Output the [X, Y] coordinate of the center of the cell containing the given text.  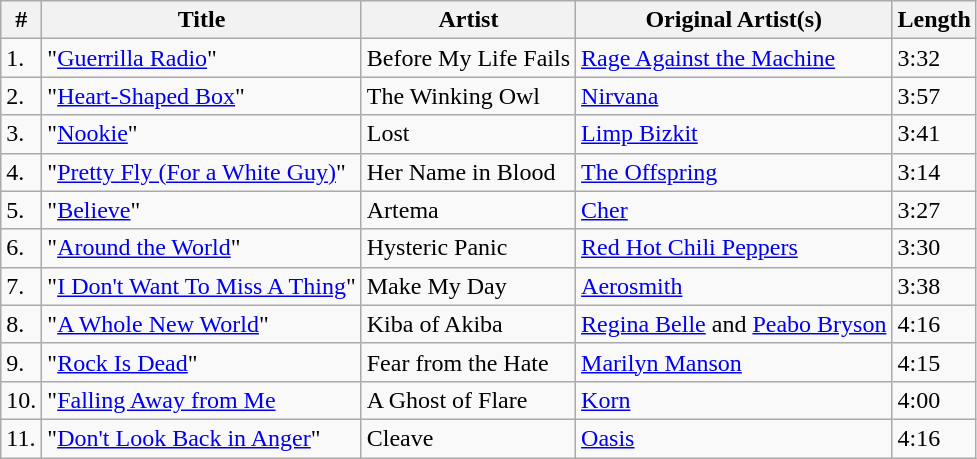
3:38 [934, 286]
11. [22, 438]
"Heart-Shaped Box" [202, 96]
"I Don't Want To Miss A Thing" [202, 286]
Original Artist(s) [734, 20]
8. [22, 324]
Hysteric Panic [468, 248]
"Pretty Fly (For a White Guy)" [202, 172]
Korn [734, 400]
"Believe" [202, 210]
Rage Against the Machine [734, 58]
9. [22, 362]
Artema [468, 210]
Fear from the Hate [468, 362]
The Winking Owl [468, 96]
3. [22, 134]
Cher [734, 210]
3:27 [934, 210]
3:41 [934, 134]
"Rock Is Dead" [202, 362]
Artist [468, 20]
Make My Day [468, 286]
"Guerrilla Radio" [202, 58]
Before My Life Fails [468, 58]
1. [22, 58]
Nirvana [734, 96]
Limp Bizkit [734, 134]
3:57 [934, 96]
Cleave [468, 438]
3:30 [934, 248]
# [22, 20]
Kiba of Akiba [468, 324]
"Falling Away from Me [202, 400]
Oasis [734, 438]
"Around the World" [202, 248]
Marilyn Manson [734, 362]
Aerosmith [734, 286]
10. [22, 400]
"Don't Look Back in Anger" [202, 438]
Regina Belle and Peabo Bryson [734, 324]
Her Name in Blood [468, 172]
4:15 [934, 362]
4. [22, 172]
4:00 [934, 400]
6. [22, 248]
A Ghost of Flare [468, 400]
"Nookie" [202, 134]
Red Hot Chili Peppers [734, 248]
Length [934, 20]
3:32 [934, 58]
Lost [468, 134]
7. [22, 286]
3:14 [934, 172]
5. [22, 210]
Title [202, 20]
"A Whole New World" [202, 324]
2. [22, 96]
The Offspring [734, 172]
